Return the [x, y] coordinate for the center point of the cell that contains the specified text.  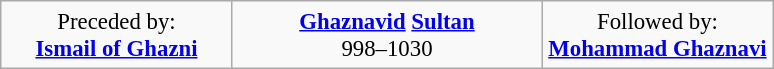
Ghaznavid Sultan998–1030 [386, 35]
Preceded by:Ismail of Ghazni [117, 35]
Followed by:Mohammad Ghaznavi [658, 35]
